For the text-containing cell, return its midpoint in (x, y) coordinate format. 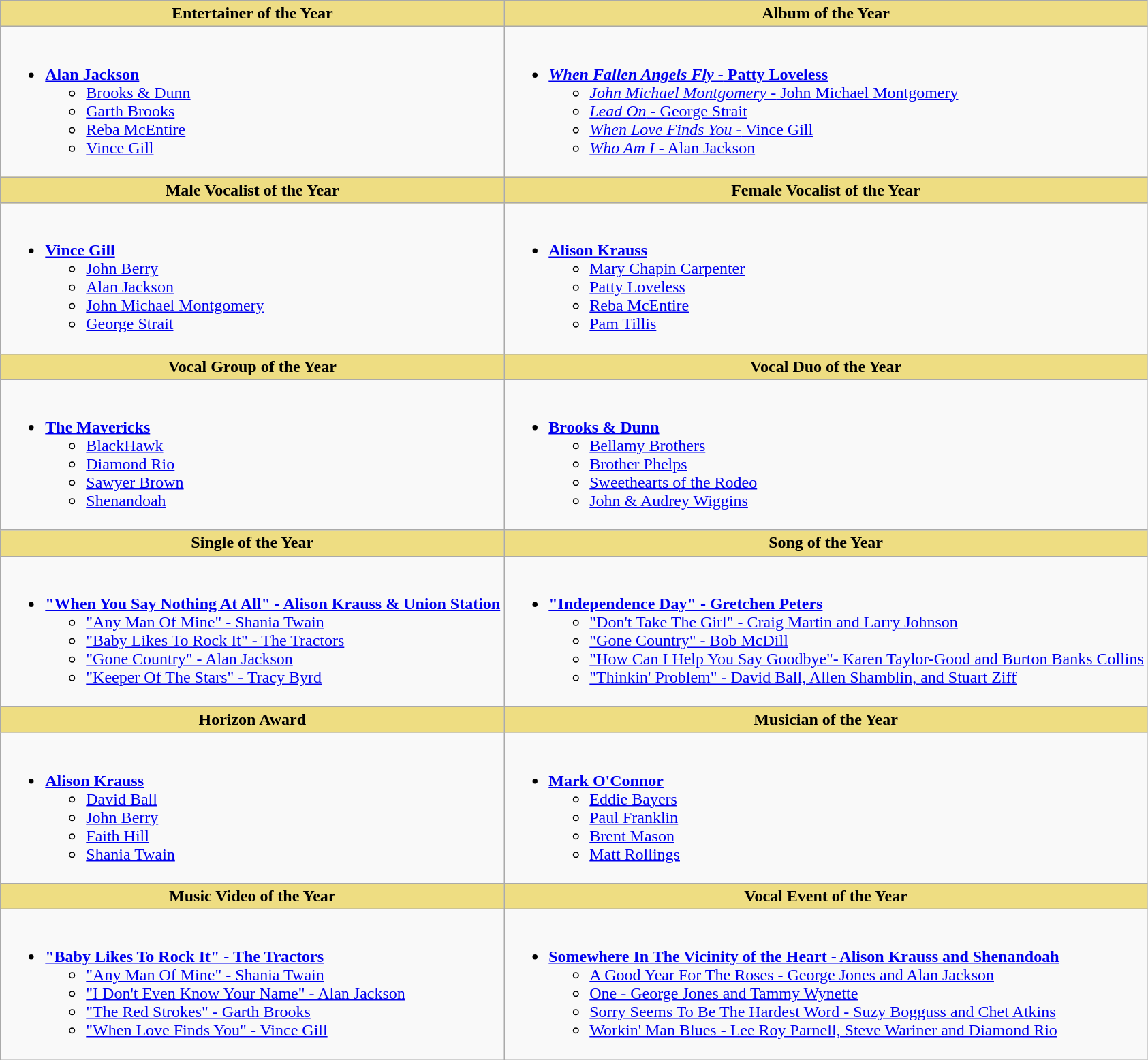
Single of the Year (252, 543)
Album of the Year (826, 14)
Alan JacksonBrooks & DunnGarth BrooksReba McEntireVince Gill (252, 102)
Vocal Group of the Year (252, 367)
Vince GillJohn BerryAlan JacksonJohn Michael MontgomeryGeorge Strait (252, 278)
Music Video of the Year (252, 896)
Female Vocalist of the Year (826, 190)
Brooks & DunnBellamy BrothersBrother PhelpsSweethearts of the RodeoJohn & Audrey Wiggins (826, 455)
Male Vocalist of the Year (252, 190)
Mark O'ConnorEddie BayersPaul FranklinBrent MasonMatt Rollings (826, 808)
Horizon Award (252, 719)
The MavericksBlackHawkDiamond RioSawyer BrownShenandoah (252, 455)
Musician of the Year (826, 719)
Alison KraussMary Chapin CarpenterPatty LovelessReba McEntirePam Tillis (826, 278)
Alison KraussDavid BallJohn BerryFaith HillShania Twain (252, 808)
Entertainer of the Year (252, 14)
Song of the Year (826, 543)
Vocal Event of the Year (826, 896)
Vocal Duo of the Year (826, 367)
